Determine the [x, y] coordinate at the center of the cell enclosing the given text.  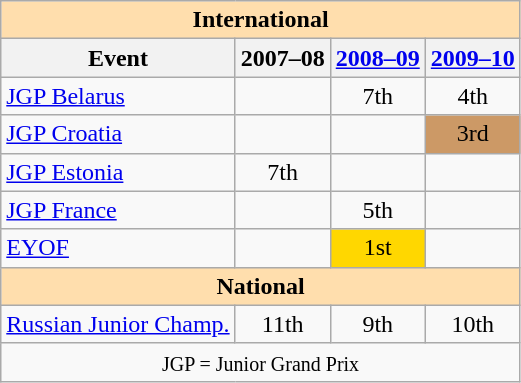
JGP France [118, 210]
National [261, 286]
2008–09 [378, 58]
10th [472, 324]
11th [282, 324]
JGP Croatia [118, 134]
Russian Junior Champ. [118, 324]
JGP Belarus [118, 96]
4th [472, 96]
2007–08 [282, 58]
3rd [472, 134]
JGP = Junior Grand Prix [261, 362]
5th [378, 210]
2009–10 [472, 58]
Event [118, 58]
International [261, 20]
1st [378, 248]
9th [378, 324]
JGP Estonia [118, 172]
EYOF [118, 248]
